Search for the cell housing the specified text and yield its (X, Y) center coordinate. 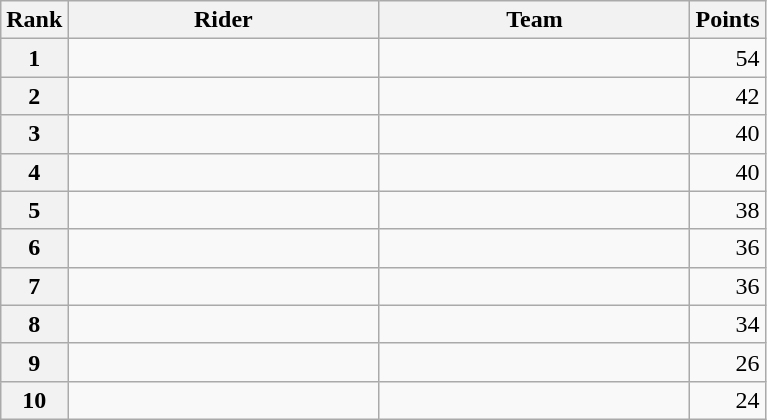
2 (34, 96)
3 (34, 134)
6 (34, 248)
Points (728, 20)
26 (728, 362)
Rank (34, 20)
Rider (224, 20)
Team (534, 20)
38 (728, 210)
8 (34, 324)
24 (728, 400)
5 (34, 210)
4 (34, 172)
9 (34, 362)
1 (34, 58)
7 (34, 286)
54 (728, 58)
10 (34, 400)
42 (728, 96)
34 (728, 324)
